From the cell containing the given text, extract its center point as [x, y] coordinate. 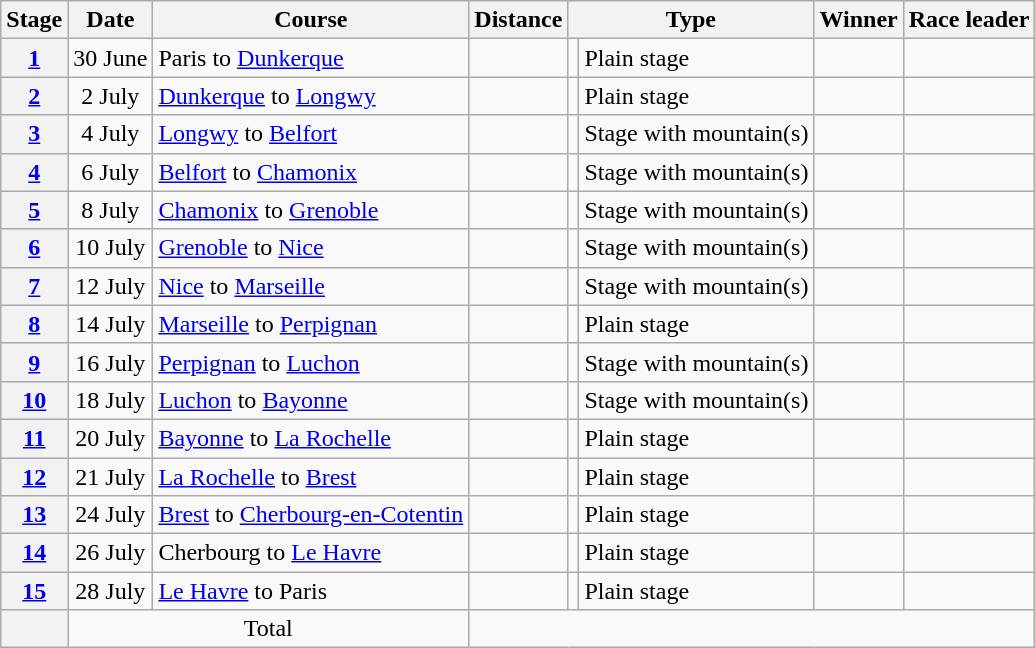
Grenoble to Nice [311, 248]
12 July [110, 286]
Course [311, 20]
Distance [518, 20]
11 [34, 438]
12 [34, 477]
La Rochelle to Brest [311, 477]
Nice to Marseille [311, 286]
Date [110, 20]
Dunkerque to Longwy [311, 96]
8 [34, 324]
20 July [110, 438]
Chamonix to Grenoble [311, 210]
5 [34, 210]
18 July [110, 400]
28 July [110, 591]
Longwy to Belfort [311, 134]
9 [34, 362]
30 June [110, 58]
Cherbourg to Le Havre [311, 553]
21 July [110, 477]
Luchon to Bayonne [311, 400]
Perpignan to Luchon [311, 362]
Type [691, 20]
4 [34, 172]
Winner [858, 20]
24 July [110, 515]
Brest to Cherbourg-en-Cotentin [311, 515]
Bayonne to La Rochelle [311, 438]
8 July [110, 210]
10 [34, 400]
Le Havre to Paris [311, 591]
Belfort to Chamonix [311, 172]
2 July [110, 96]
13 [34, 515]
Race leader [969, 20]
1 [34, 58]
10 July [110, 248]
15 [34, 591]
2 [34, 96]
Paris to Dunkerque [311, 58]
Stage [34, 20]
7 [34, 286]
6 [34, 248]
Marseille to Perpignan [311, 324]
6 July [110, 172]
3 [34, 134]
26 July [110, 553]
14 July [110, 324]
14 [34, 553]
16 July [110, 362]
4 July [110, 134]
Total [268, 629]
